Find where the given text appears and provide that cell's center as [X, Y] coordinate. 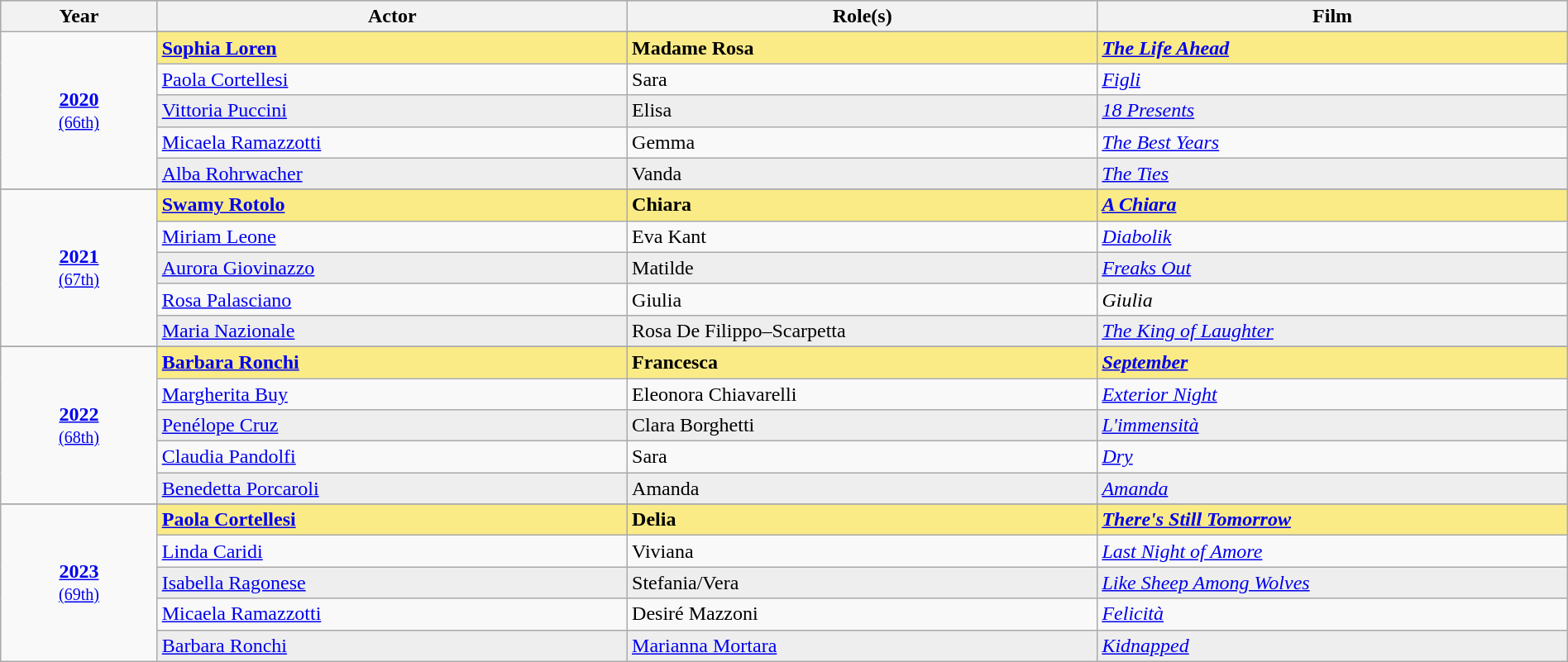
Eva Kant [863, 236]
Clara Borghetti [863, 426]
Chiara [863, 205]
Elisa [863, 111]
Alba Rohrwacher [392, 174]
A Chiara [1332, 205]
Year [79, 17]
Gemma [863, 142]
Maria Nazionale [392, 331]
Freaks Out [1332, 268]
Figli [1332, 79]
Swamy Rotolo [392, 205]
Stefania/Vera [863, 583]
Marianna Mortara [863, 645]
Linda Caridi [392, 551]
Last Night of Amore [1332, 551]
Penélope Cruz [392, 426]
2023(69th) [79, 583]
Eleonora Chiavarelli [863, 394]
18 Presents [1332, 111]
There's Still Tomorrow [1332, 520]
Viviana [863, 551]
The Best Years [1332, 142]
The Life Ahead [1332, 48]
Felicità [1332, 614]
Role(s) [863, 17]
Delia [863, 520]
Dry [1332, 457]
Miriam Leone [392, 236]
Aurora Giovinazzo [392, 268]
Claudia Pandolfi [392, 457]
Benedetta Porcaroli [392, 488]
Exterior Night [1332, 394]
Actor [392, 17]
Isabella Ragonese [392, 583]
The King of Laughter [1332, 331]
2022(68th) [79, 425]
Vittoria Puccini [392, 111]
Like Sheep Among Wolves [1332, 583]
Madame Rosa [863, 48]
2021(67th) [79, 268]
Vanda [863, 174]
2020(66th) [79, 111]
Kidnapped [1332, 645]
Margherita Buy [392, 394]
L'immensità [1332, 426]
Matilde [863, 268]
Desiré Mazzoni [863, 614]
Francesca [863, 362]
Rosa De Filippo–Scarpetta [863, 331]
September [1332, 362]
The Ties [1332, 174]
Film [1332, 17]
Rosa Palasciano [392, 299]
Sophia Loren [392, 48]
Diabolik [1332, 236]
